Find where the given text appears and provide that cell's center as [x, y] coordinate. 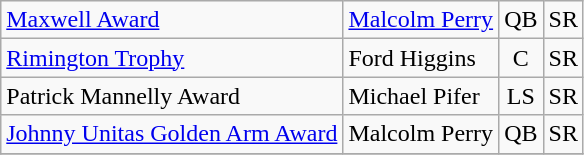
Johnny Unitas Golden Arm Award [172, 134]
Patrick Mannelly Award [172, 96]
LS [521, 96]
Maxwell Award [172, 20]
C [521, 58]
Michael Pifer [421, 96]
Ford Higgins [421, 58]
Rimington Trophy [172, 58]
